Identify which cell holds the provided text, then report its (X, Y) central coordinate. 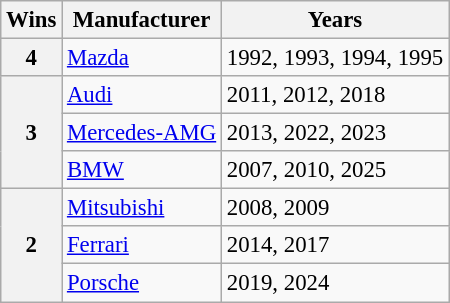
3 (32, 132)
4 (32, 58)
Ferrari (142, 245)
1992, 1993, 1994, 1995 (334, 58)
2011, 2012, 2018 (334, 95)
2013, 2022, 2023 (334, 133)
Years (334, 20)
2014, 2017 (334, 245)
Audi (142, 95)
2019, 2024 (334, 283)
Mercedes-AMG (142, 133)
Wins (32, 20)
Porsche (142, 283)
Mitsubishi (142, 208)
2008, 2009 (334, 208)
BMW (142, 170)
Manufacturer (142, 20)
2007, 2010, 2025 (334, 170)
2 (32, 246)
Mazda (142, 58)
